Determine the (X, Y) coordinate at the center of the cell enclosing the given text.  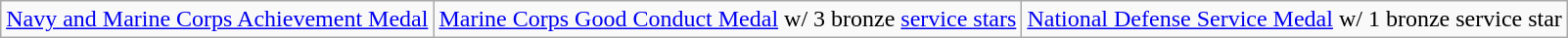
Marine Corps Good Conduct Medal w/ 3 bronze service stars (728, 19)
National Defense Service Medal w/ 1 bronze service star (1295, 19)
Navy and Marine Corps Achievement Medal (217, 19)
